Detect which cell encompasses the target text, then output its (X, Y) center coordinate. 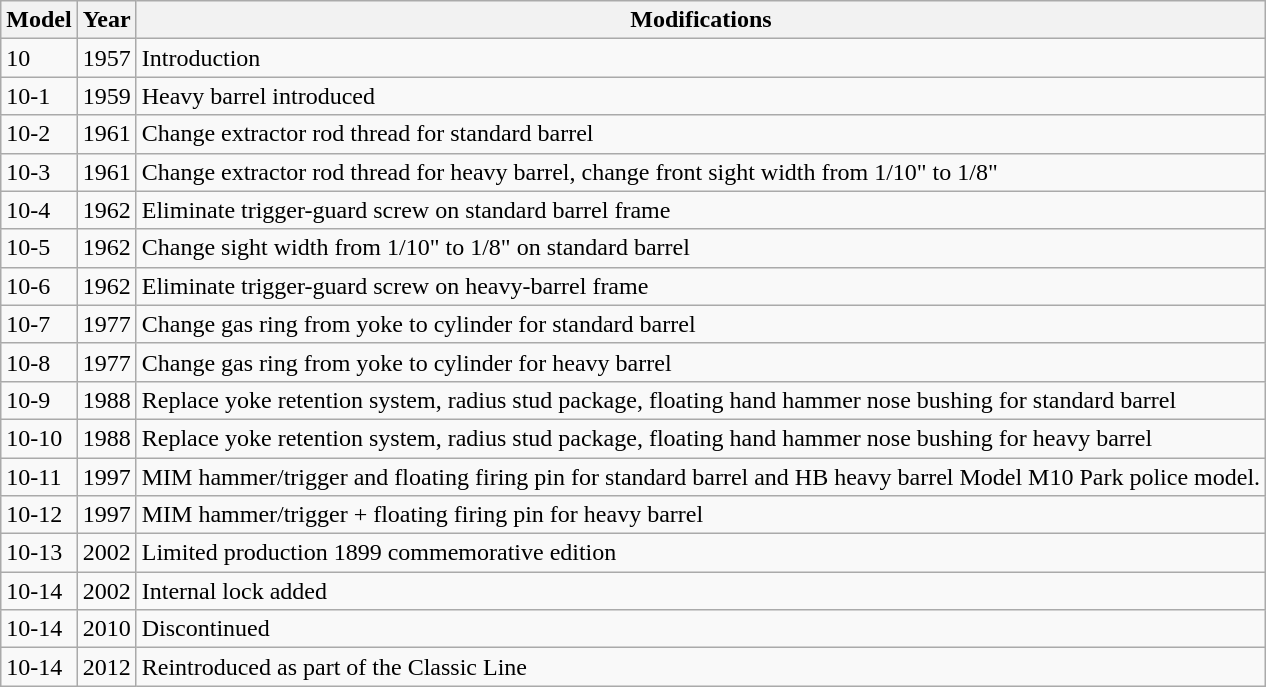
10-2 (39, 134)
Eliminate trigger-guard screw on standard barrel frame (700, 210)
1959 (106, 96)
Replace yoke retention system, radius stud package, floating hand hammer nose bushing for standard barrel (700, 400)
Year (106, 20)
10-1 (39, 96)
10-11 (39, 477)
10-12 (39, 515)
Eliminate trigger-guard screw on heavy-barrel frame (700, 286)
10-10 (39, 438)
Reintroduced as part of the Classic Line (700, 667)
2010 (106, 629)
10-6 (39, 286)
Discontinued (700, 629)
Change extractor rod thread for heavy barrel, change front sight width from 1/10" to 1/8" (700, 172)
10-5 (39, 248)
10-4 (39, 210)
Change extractor rod thread for standard barrel (700, 134)
Replace yoke retention system, radius stud package, floating hand hammer nose bushing for heavy barrel (700, 438)
10-9 (39, 400)
Change gas ring from yoke to cylinder for heavy barrel (700, 362)
Heavy barrel introduced (700, 96)
Limited production 1899 commemorative edition (700, 553)
2012 (106, 667)
Introduction (700, 58)
1957 (106, 58)
10 (39, 58)
10-8 (39, 362)
MIM hammer/trigger + floating firing pin for heavy barrel (700, 515)
Model (39, 20)
10-3 (39, 172)
Change gas ring from yoke to cylinder for standard barrel (700, 324)
Modifications (700, 20)
Internal lock added (700, 591)
Change sight width from 1/10" to 1/8" on standard barrel (700, 248)
MIM hammer/trigger and floating firing pin for standard barrel and HB heavy barrel Model M10 Park police model. (700, 477)
10-13 (39, 553)
10-7 (39, 324)
